Capture the cell that displays the provided text and extract its (x, y) central coordinate. 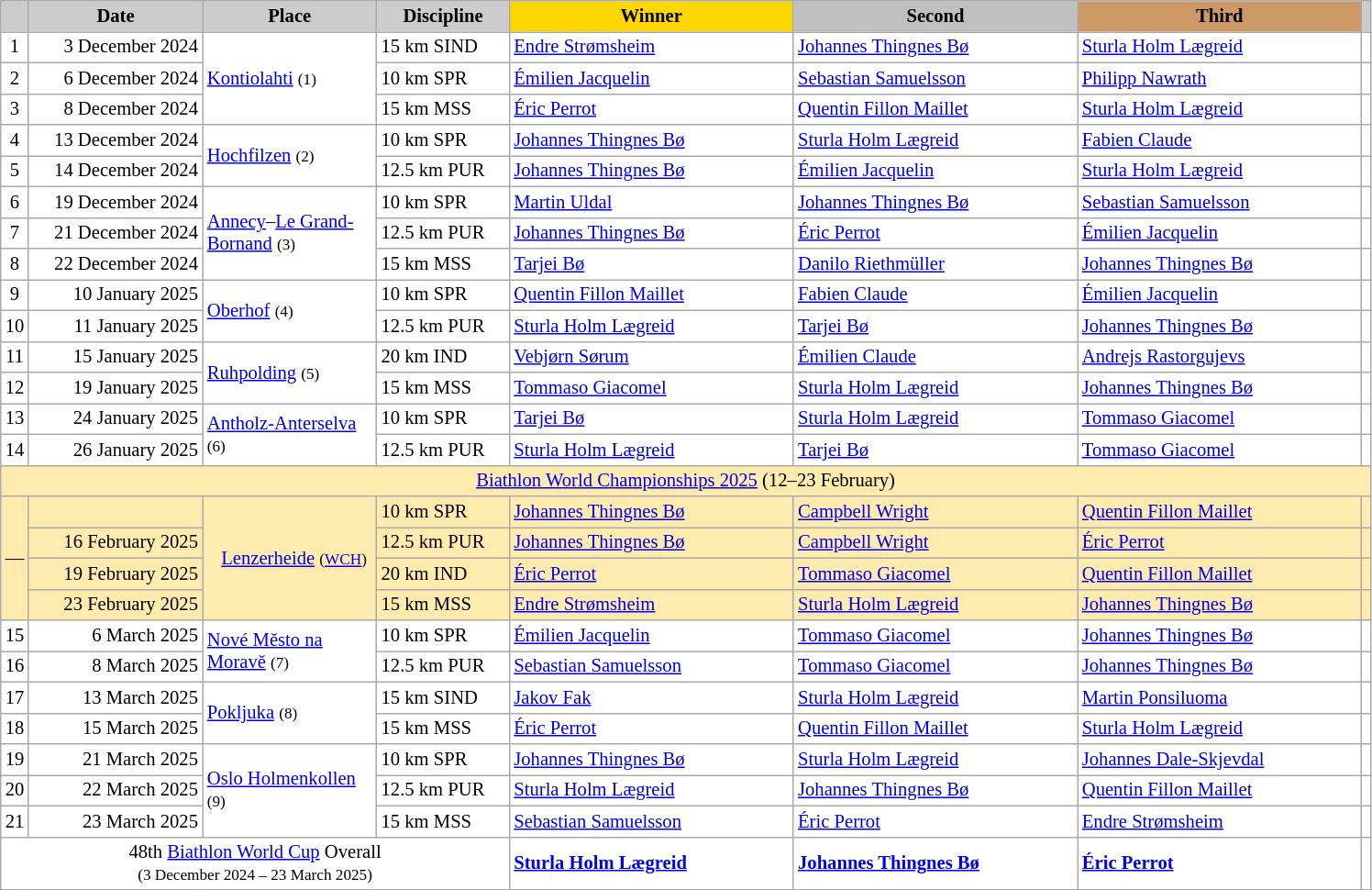
21 (15, 821)
1 (15, 47)
14 December 2024 (116, 171)
10 January 2025 (116, 295)
Oberhof (4) (290, 310)
Lenzerheide (WCH) (290, 558)
13 (15, 418)
Date (116, 16)
8 (15, 263)
Biathlon World Championships 2025 (12–23 February) (686, 481)
6 (15, 202)
48th Biathlon World Cup Overall(3 December 2024 – 23 March 2025) (255, 863)
24 January 2025 (116, 418)
17 (15, 697)
— (15, 558)
20 (15, 790)
8 March 2025 (116, 666)
Pokljuka (8) (290, 713)
16 (15, 666)
4 (15, 140)
Kontiolahti (1) (290, 77)
Oslo Holmenkollen (9) (290, 789)
22 March 2025 (116, 790)
21 March 2025 (116, 759)
Third (1220, 16)
6 December 2024 (116, 78)
19 January 2025 (116, 388)
2 (15, 78)
13 March 2025 (116, 697)
Winner (651, 16)
7 (15, 233)
Andrejs Rastorgujevs (1220, 357)
Johannes Dale-Skjevdal (1220, 759)
22 December 2024 (116, 263)
Antholz-Anterselva (6) (290, 434)
23 March 2025 (116, 821)
5 (15, 171)
15 January 2025 (116, 357)
11 (15, 357)
16 February 2025 (116, 542)
Martin Uldal (651, 202)
12 (15, 388)
10 (15, 326)
Hochfilzen (2) (290, 156)
Nové Město na Moravě (7) (290, 651)
8 December 2024 (116, 109)
14 (15, 450)
19 December 2024 (116, 202)
21 December 2024 (116, 233)
19 February 2025 (116, 573)
Second (935, 16)
Jakov Fak (651, 697)
15 March 2025 (116, 729)
3 (15, 109)
15 (15, 636)
Philipp Nawrath (1220, 78)
Vebjørn Sørum (651, 357)
3 December 2024 (116, 47)
11 January 2025 (116, 326)
Ruhpolding (5) (290, 373)
19 (15, 759)
Discipline (444, 16)
Annecy–Le Grand-Bornand (3) (290, 233)
23 February 2025 (116, 605)
Place (290, 16)
26 January 2025 (116, 450)
9 (15, 295)
Émilien Claude (935, 357)
13 December 2024 (116, 140)
18 (15, 729)
Martin Ponsiluoma (1220, 697)
Danilo Riethmüller (935, 263)
6 March 2025 (116, 636)
